Detect which cell encompasses the target text, then output its [X, Y] center coordinate. 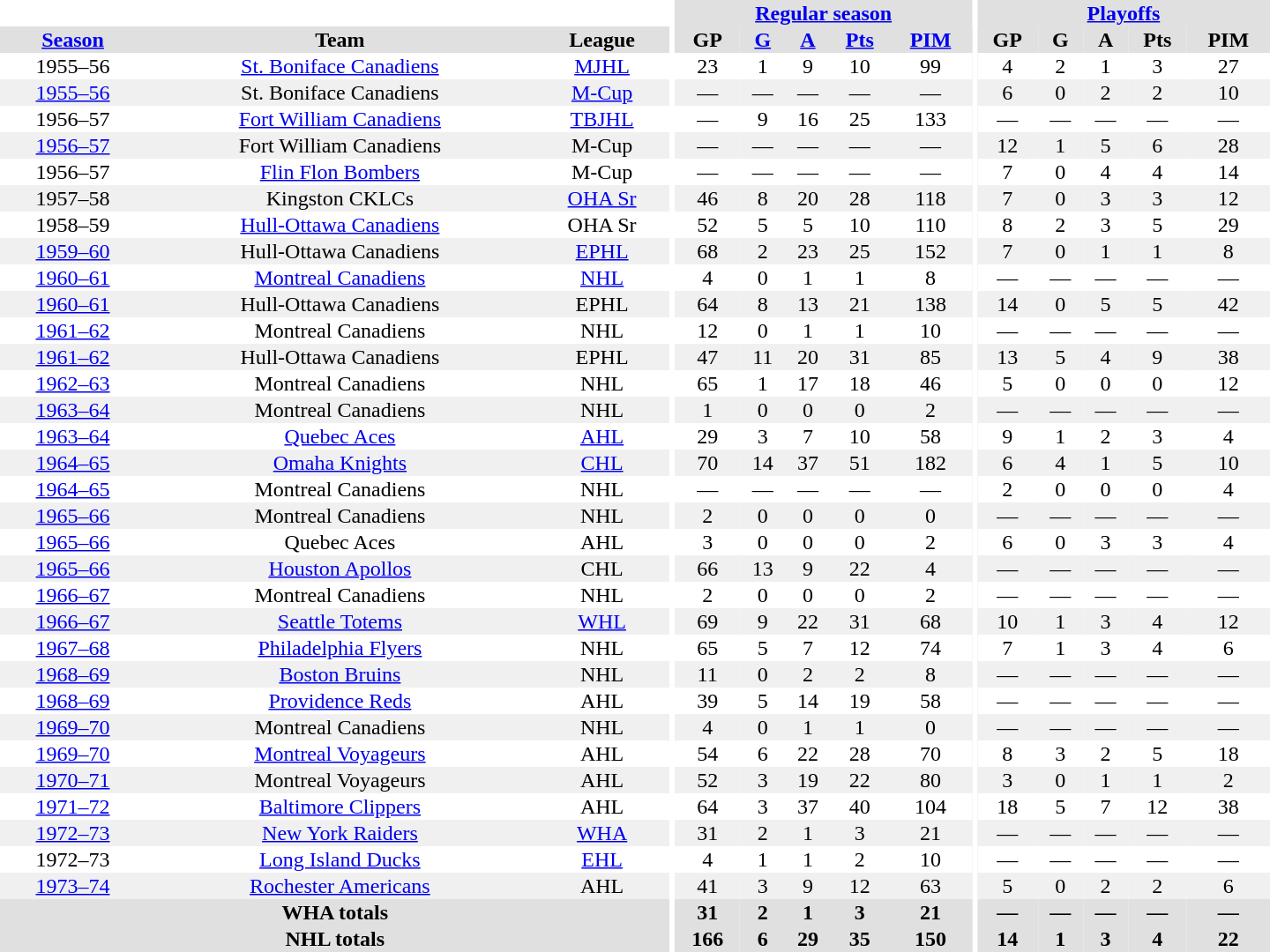
66 [707, 569]
74 [930, 648]
Team [340, 40]
69 [707, 621]
1962–63 [72, 383]
35 [860, 939]
133 [930, 119]
1970–71 [72, 780]
16 [808, 119]
1959–60 [72, 251]
150 [930, 939]
110 [930, 225]
51 [860, 463]
Boston Bruins [340, 674]
MJHL [602, 66]
27 [1229, 66]
1971–72 [72, 807]
118 [930, 198]
54 [707, 754]
1958–59 [72, 225]
Seattle Totems [340, 621]
138 [930, 304]
80 [930, 780]
166 [707, 939]
17 [808, 383]
104 [930, 807]
42 [1229, 304]
Regular season [824, 13]
1957–58 [72, 198]
99 [930, 66]
EHL [602, 859]
47 [707, 357]
WHA totals [335, 912]
152 [930, 251]
Philadelphia Flyers [340, 648]
Kingston CKLCs [340, 198]
Baltimore Clippers [340, 807]
1967–68 [72, 648]
Omaha Knights [340, 463]
WHL [602, 621]
39 [707, 701]
40 [860, 807]
182 [930, 463]
Flin Flon Bombers [340, 172]
Rochester Americans [340, 886]
WHA [602, 833]
Playoffs [1124, 13]
41 [707, 886]
Providence Reds [340, 701]
League [602, 40]
NHL totals [335, 939]
New York Raiders [340, 833]
1973–74 [72, 886]
TBJHL [602, 119]
85 [930, 357]
Houston Apollos [340, 569]
Long Island Ducks [340, 859]
63 [930, 886]
Season [72, 40]
